Pinpoint the cell where the given text exists, returning its (X, Y) midpoint coordinate. 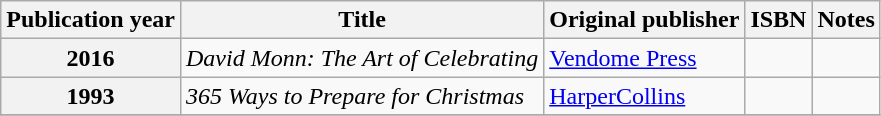
2016 (91, 58)
David Monn: The Art of Celebrating (362, 58)
ISBN (778, 20)
365 Ways to Prepare for Christmas (362, 96)
Notes (846, 20)
HarperCollins (644, 96)
Title (362, 20)
1993 (91, 96)
Publication year (91, 20)
Vendome Press (644, 58)
Original publisher (644, 20)
